Pinpoint the cell where the given text exists, returning its (x, y) midpoint coordinate. 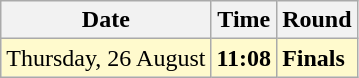
Date (106, 20)
Round (317, 20)
11:08 (244, 58)
Time (244, 20)
Thursday, 26 August (106, 58)
Finals (317, 58)
